Capture the cell that displays the provided text and extract its (x, y) central coordinate. 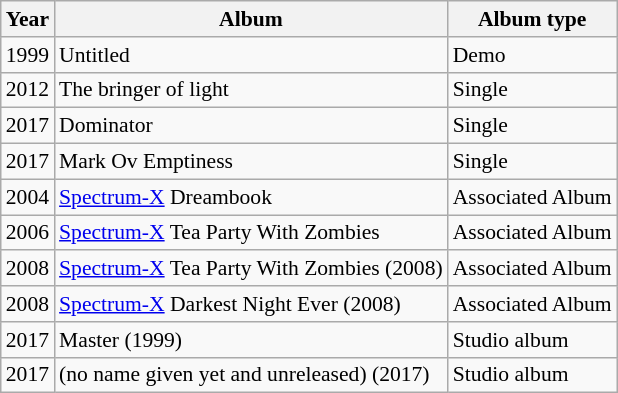
Spectrum-X Tea Party With Zombies (251, 233)
(no name given yet and unreleased) (2017) (251, 375)
Untitled (251, 55)
Album type (532, 19)
1999 (28, 55)
Spectrum-X Tea Party With Zombies (2008) (251, 269)
Dominator (251, 126)
Spectrum-X Dreambook (251, 197)
Year (28, 19)
Master (1999) (251, 340)
Mark Ov Emptiness (251, 162)
2006 (28, 233)
The bringer of light (251, 90)
2004 (28, 197)
Demo (532, 55)
Album (251, 19)
Spectrum-X Darkest Night Ever (2008) (251, 304)
2012 (28, 90)
